Detect which cell encompasses the target text, then output its (x, y) center coordinate. 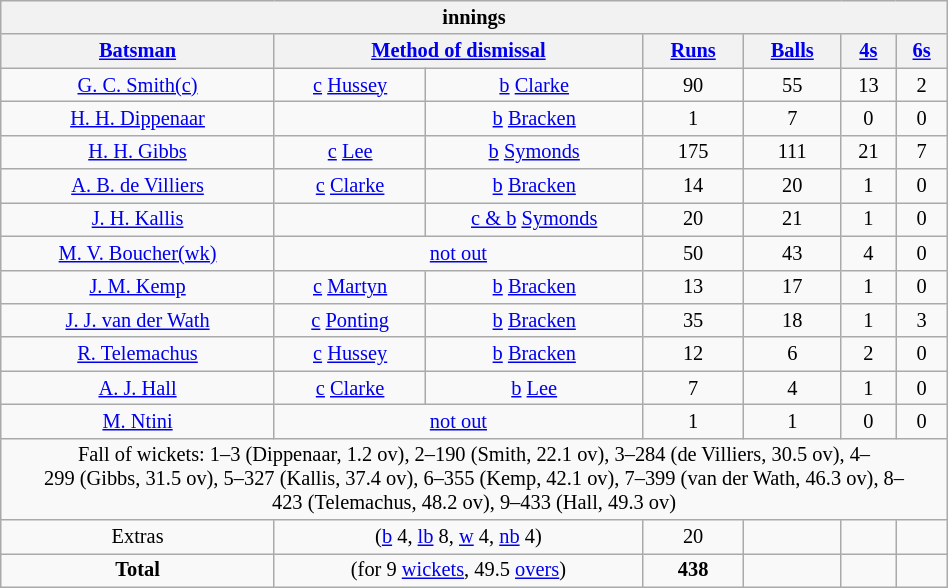
(b 4, lb 8, w 4, nb 4) (458, 537)
H. H. Dippenaar (138, 118)
50 (694, 253)
175 (694, 152)
90 (694, 85)
12 (694, 354)
(for 9 wickets, 49.5 overs) (458, 570)
35 (694, 320)
H. H. Gibbs (138, 152)
4s (868, 51)
A. J. Hall (138, 388)
6 (792, 354)
Method of dismissal (458, 51)
Total (138, 570)
b Clarke (534, 85)
c Lee (350, 152)
M. V. Boucher(wk) (138, 253)
3 (922, 320)
438 (694, 570)
G. C. Smith(c) (138, 85)
6s (922, 51)
c Martyn (350, 287)
c & b Symonds (534, 219)
J. J. van der Wath (138, 320)
Balls (792, 51)
A. B. de Villiers (138, 186)
43 (792, 253)
55 (792, 85)
18 (792, 320)
innings (474, 17)
R. Telemachus (138, 354)
b Lee (534, 388)
M. Ntini (138, 421)
J. M. Kemp (138, 287)
Extras (138, 537)
Batsman (138, 51)
14 (694, 186)
111 (792, 152)
b Symonds (534, 152)
Runs (694, 51)
J. H. Kallis (138, 219)
c Ponting (350, 320)
17 (792, 287)
